For the text-containing cell, return its midpoint in [x, y] coordinate format. 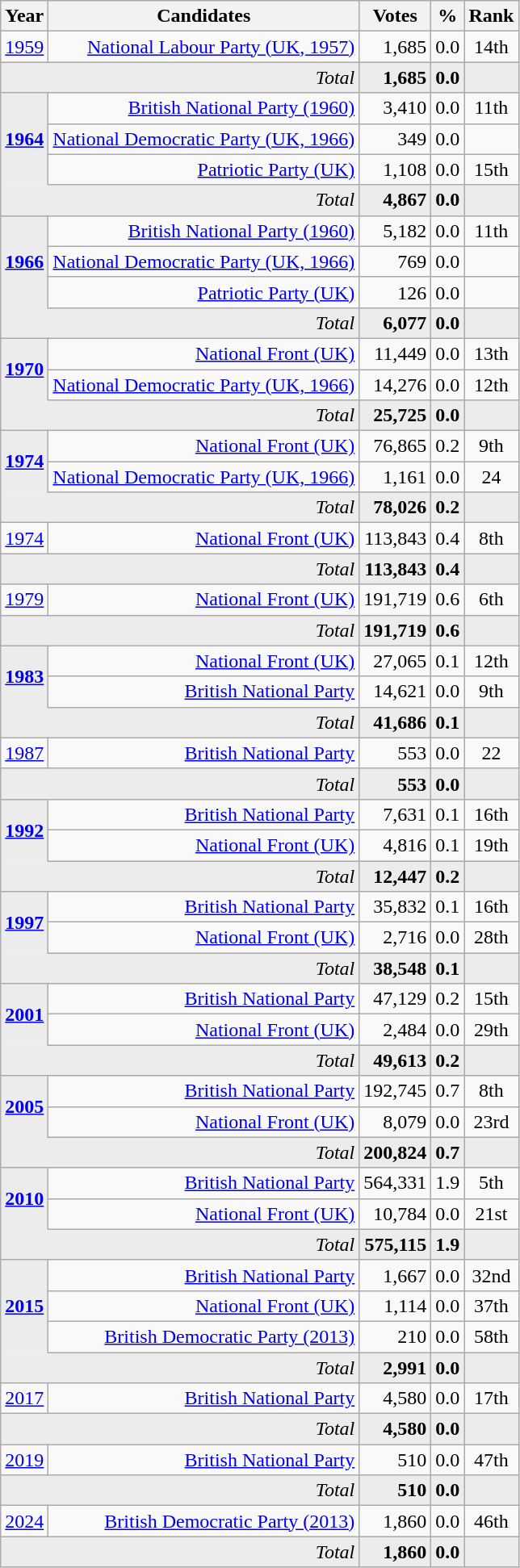
200,824 [396, 1152]
47th [491, 1460]
Votes [396, 16]
38,548 [396, 968]
2,716 [396, 938]
1,108 [396, 169]
1966 [24, 261]
Candidates [203, 16]
22 [491, 753]
6th [491, 600]
4,867 [396, 200]
1987 [24, 753]
14th [491, 47]
7,631 [396, 814]
49,613 [396, 1060]
11,449 [396, 353]
8,079 [396, 1122]
6,077 [396, 323]
5th [491, 1183]
3,410 [396, 108]
17th [491, 1399]
35,832 [396, 907]
76,865 [396, 446]
28th [491, 938]
2,991 [396, 1368]
1997 [24, 922]
1959 [24, 47]
1,667 [396, 1275]
12,447 [396, 876]
2001 [24, 1014]
32nd [491, 1275]
Rank [491, 16]
126 [396, 292]
2005 [24, 1106]
2019 [24, 1460]
10,784 [396, 1214]
5,182 [396, 231]
46th [491, 1521]
14,276 [396, 385]
2010 [24, 1198]
2,484 [396, 1030]
23rd [491, 1122]
24 [491, 477]
2017 [24, 1399]
25,725 [396, 416]
575,115 [396, 1244]
13th [491, 353]
1983 [24, 676]
1970 [24, 369]
192,745 [396, 1091]
4,816 [396, 845]
% [447, 16]
1992 [24, 830]
2024 [24, 1521]
37th [491, 1306]
58th [491, 1336]
47,129 [396, 999]
41,686 [396, 722]
29th [491, 1030]
564,331 [396, 1183]
19th [491, 845]
1979 [24, 600]
349 [396, 139]
1964 [24, 139]
1,114 [396, 1306]
2015 [24, 1306]
78,026 [396, 508]
210 [396, 1336]
1,161 [396, 477]
14,621 [396, 692]
769 [396, 261]
21st [491, 1214]
National Labour Party (UK, 1957) [203, 47]
27,065 [396, 661]
Year [24, 16]
